Return the [X, Y] coordinate for the center point of the cell that contains the specified text.  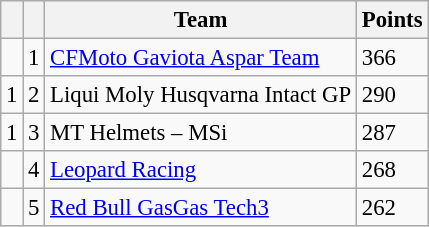
2 [34, 95]
Team [201, 20]
3 [34, 133]
Red Bull GasGas Tech3 [201, 208]
CFMoto Gaviota Aspar Team [201, 58]
4 [34, 170]
287 [392, 133]
290 [392, 95]
Liqui Moly Husqvarna Intact GP [201, 95]
5 [34, 208]
Points [392, 20]
Leopard Racing [201, 170]
366 [392, 58]
MT Helmets – MSi [201, 133]
268 [392, 170]
262 [392, 208]
